Pinpoint the cell where the given text exists, returning its [X, Y] midpoint coordinate. 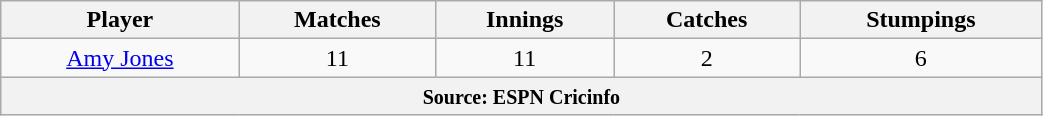
Matches [338, 20]
Stumpings [921, 20]
Innings [525, 20]
Amy Jones [120, 58]
6 [921, 58]
2 [707, 58]
Catches [707, 20]
Player [120, 20]
Source: ESPN Cricinfo [522, 96]
